Identify which cell holds the provided text, then report its [x, y] central coordinate. 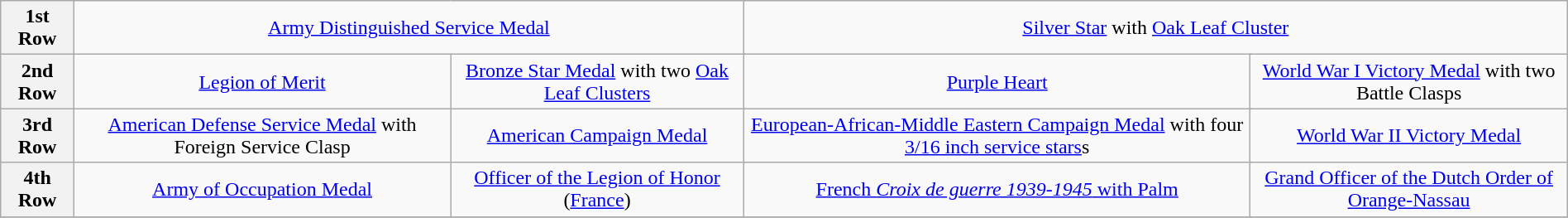
European-African-Middle Eastern Campaign Medal with four 3/16 inch service starss [997, 136]
4th Row [38, 189]
Silver Star with Oak Leaf Cluster [1155, 28]
French Croix de guerre 1939-1945 with Palm [997, 189]
Army of Occupation Medal [261, 189]
3rd Row [38, 136]
American Defense Service Medal with Foreign Service Clasp [261, 136]
Grand Officer of the Dutch Order of Orange-Nassau [1409, 189]
1st Row [38, 28]
Legion of Merit [261, 81]
American Campaign Medal [597, 136]
2nd Row [38, 81]
World War II Victory Medal [1409, 136]
Bronze Star Medal with two Oak Leaf Clusters [597, 81]
Officer of the Legion of Honor (France) [597, 189]
Purple Heart [997, 81]
World War I Victory Medal with two Battle Clasps [1409, 81]
Army Distinguished Service Medal [409, 28]
